Return the [X, Y] coordinate for the center point of the cell that contains the specified text.  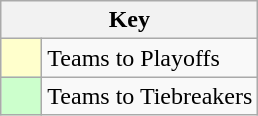
Teams to Tiebreakers [150, 96]
Key [130, 20]
Teams to Playoffs [150, 58]
